For the text-containing cell, return its midpoint in [x, y] coordinate format. 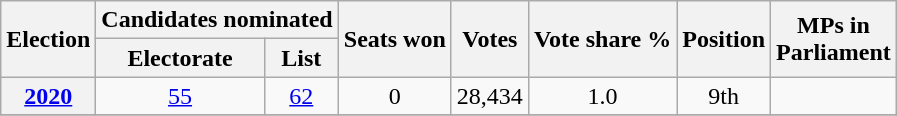
55 [180, 96]
9th [724, 96]
2020 [48, 96]
Votes [490, 39]
List [301, 58]
0 [394, 96]
Candidates nominated [217, 20]
28,434 [490, 96]
Electorate [180, 58]
Vote share % [602, 39]
Election [48, 39]
1.0 [602, 96]
Seats won [394, 39]
62 [301, 96]
Position [724, 39]
MPs inParliament [834, 39]
